Return (x, y) of the center of cell containing provided text 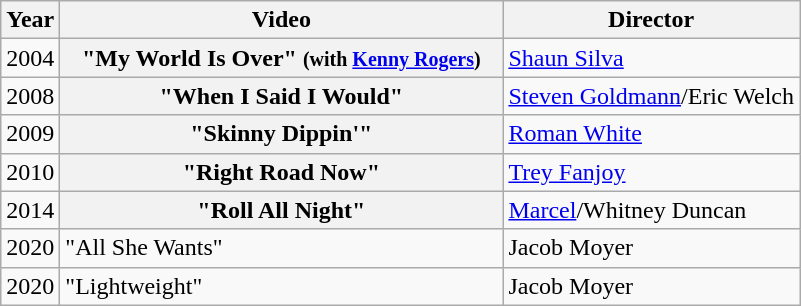
Marcel/Whitney Duncan (652, 210)
"Roll All Night" (282, 210)
Director (652, 20)
2008 (30, 96)
Shaun Silva (652, 58)
2009 (30, 134)
Roman White (652, 134)
"Lightweight" (282, 286)
Year (30, 20)
2010 (30, 172)
2014 (30, 210)
"Skinny Dippin'" (282, 134)
Video (282, 20)
2004 (30, 58)
Trey Fanjoy (652, 172)
"My World Is Over" (with Kenny Rogers) (282, 58)
"When I Said I Would" (282, 96)
Steven Goldmann/Eric Welch (652, 96)
"All She Wants" (282, 248)
"Right Road Now" (282, 172)
